Provide the [X, Y] coordinate of the cell's center where the given text is located.  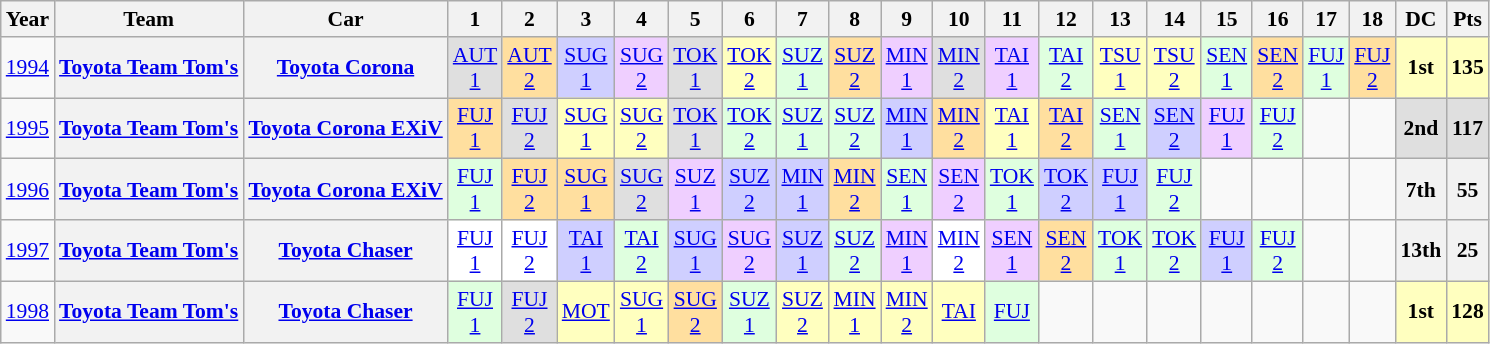
3 [586, 19]
55 [1468, 190]
2 [529, 19]
1994 [28, 68]
FUJ [1012, 312]
1 [475, 19]
11 [1012, 19]
2nd [1420, 128]
1998 [28, 312]
TSU1 [1120, 68]
13 [1120, 19]
Toyota Corona [345, 68]
117 [1468, 128]
16 [1278, 19]
12 [1066, 19]
15 [1226, 19]
17 [1326, 19]
8 [855, 19]
1997 [28, 250]
10 [959, 19]
AUT1 [475, 68]
MOT [586, 312]
DC [1420, 19]
TSU2 [1174, 68]
1995 [28, 128]
5 [695, 19]
7th [1420, 190]
7 [802, 19]
Car [345, 19]
Year [28, 19]
Pts [1468, 19]
4 [642, 19]
1996 [28, 190]
6 [749, 19]
TAI [959, 312]
14 [1174, 19]
25 [1468, 250]
AUT2 [529, 68]
13th [1420, 250]
128 [1468, 312]
18 [1372, 19]
9 [907, 19]
135 [1468, 68]
Team [148, 19]
